Identify which cell holds the provided text, then report its [X, Y] central coordinate. 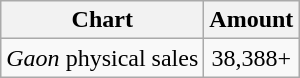
Chart [102, 20]
Amount [252, 20]
Gaon physical sales [102, 58]
38,388+ [252, 58]
